Identify which cell holds the provided text, then report its (x, y) central coordinate. 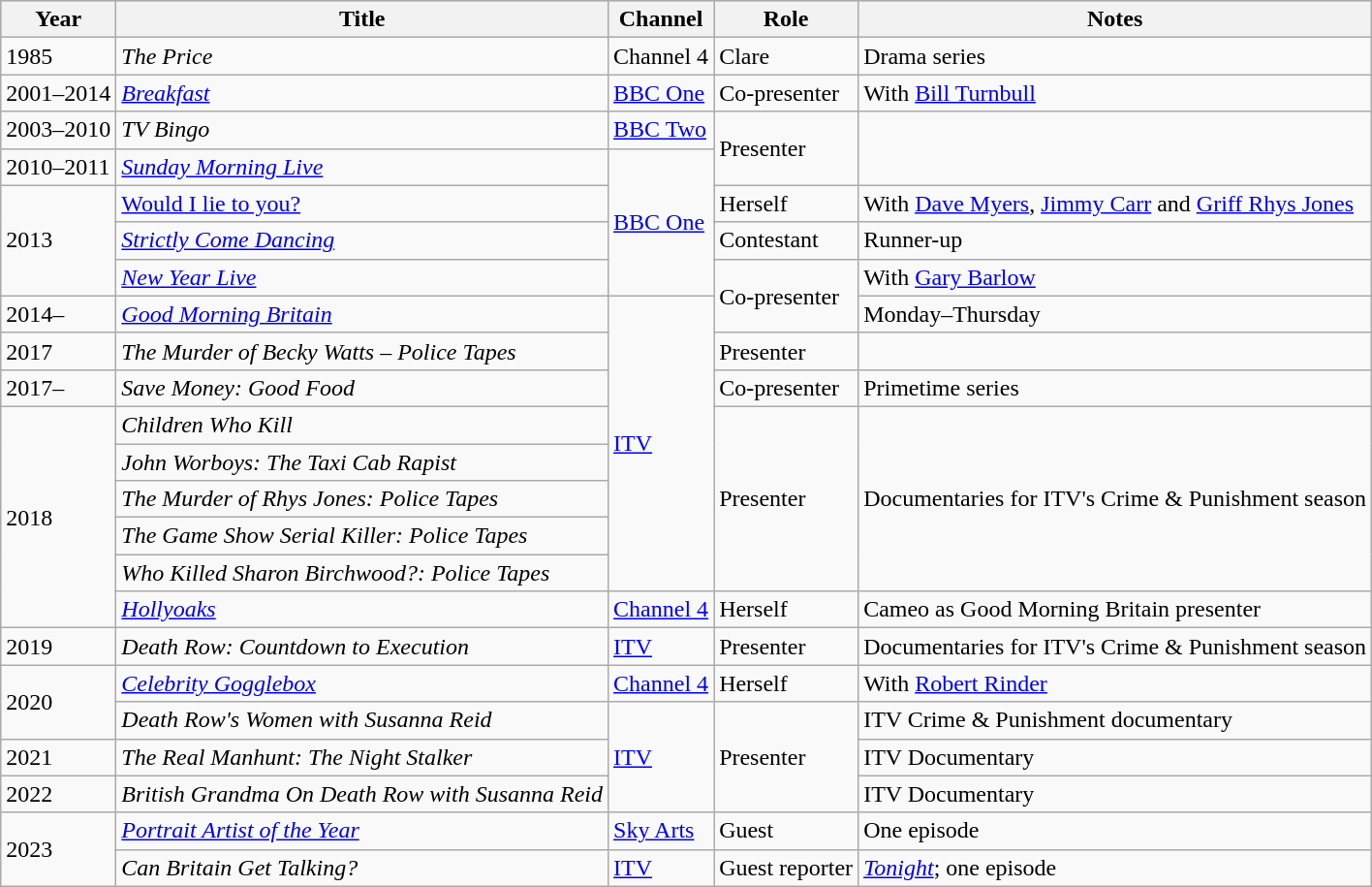
Would I lie to you? (362, 204)
One episode (1115, 831)
The Murder of Becky Watts – Police Tapes (362, 351)
BBC Two (661, 130)
John Worboys: The Taxi Cab Rapist (362, 462)
With Dave Myers, Jimmy Carr and Griff Rhys Jones (1115, 204)
Year (58, 19)
2013 (58, 240)
Primetime series (1115, 388)
With Robert Rinder (1115, 683)
Monday–Thursday (1115, 314)
Celebrity Gogglebox (362, 683)
Clare (787, 56)
1985 (58, 56)
With Bill Turnbull (1115, 93)
Cameo as Good Morning Britain presenter (1115, 610)
The Game Show Serial Killer: Police Tapes (362, 536)
2001–2014 (58, 93)
2017 (58, 351)
Guest reporter (787, 868)
2021 (58, 757)
Guest (787, 831)
Children Who Kill (362, 425)
Notes (1115, 19)
2019 (58, 647)
TV Bingo (362, 130)
2010–2011 (58, 167)
Portrait Artist of the Year (362, 831)
2022 (58, 794)
Death Row: Countdown to Execution (362, 647)
Can Britain Get Talking? (362, 868)
Sky Arts (661, 831)
2018 (58, 517)
Breakfast (362, 93)
Sunday Morning Live (362, 167)
The Real Manhunt: The Night Stalker (362, 757)
Strictly Come Dancing (362, 240)
2023 (58, 849)
New Year Live (362, 277)
Channel (661, 19)
2003–2010 (58, 130)
Contestant (787, 240)
2020 (58, 702)
Death Row's Women with Susanna Reid (362, 720)
The Price (362, 56)
2014– (58, 314)
Title (362, 19)
Save Money: Good Food (362, 388)
Hollyoaks (362, 610)
Runner-up (1115, 240)
Good Morning Britain (362, 314)
Tonight; one episode (1115, 868)
The Murder of Rhys Jones: Police Tapes (362, 499)
ITV Crime & Punishment documentary (1115, 720)
With Gary Barlow (1115, 277)
Drama series (1115, 56)
Role (787, 19)
British Grandma On Death Row with Susanna Reid (362, 794)
2017– (58, 388)
Who Killed Sharon Birchwood?: Police Tapes (362, 573)
